Pinpoint the cell where the given text exists, returning its [x, y] midpoint coordinate. 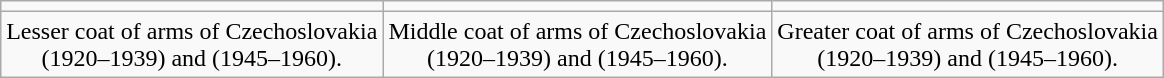
Middle coat of arms of Czechoslovakia(1920–1939) and (1945–1960). [578, 44]
Lesser coat of arms of Czechoslovakia(1920–1939) and (1945–1960). [192, 44]
Greater coat of arms of Czechoslovakia(1920–1939) and (1945–1960). [968, 44]
